Identify which cell holds the provided text, then report its (X, Y) central coordinate. 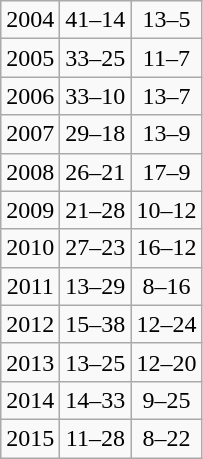
26–21 (96, 172)
9–25 (166, 400)
2004 (30, 20)
2013 (30, 362)
2006 (30, 96)
14–33 (96, 400)
2014 (30, 400)
16–12 (166, 248)
13–9 (166, 134)
8–22 (166, 438)
33–25 (96, 58)
2008 (30, 172)
8–16 (166, 286)
27–23 (96, 248)
13–5 (166, 20)
33–10 (96, 96)
10–12 (166, 210)
2015 (30, 438)
11–7 (166, 58)
2012 (30, 324)
41–14 (96, 20)
2011 (30, 286)
17–9 (166, 172)
15–38 (96, 324)
12–24 (166, 324)
2007 (30, 134)
21–28 (96, 210)
13–29 (96, 286)
2009 (30, 210)
13–25 (96, 362)
2010 (30, 248)
2005 (30, 58)
29–18 (96, 134)
12–20 (166, 362)
13–7 (166, 96)
11–28 (96, 438)
